Capture the cell that displays the provided text and extract its [X, Y] central coordinate. 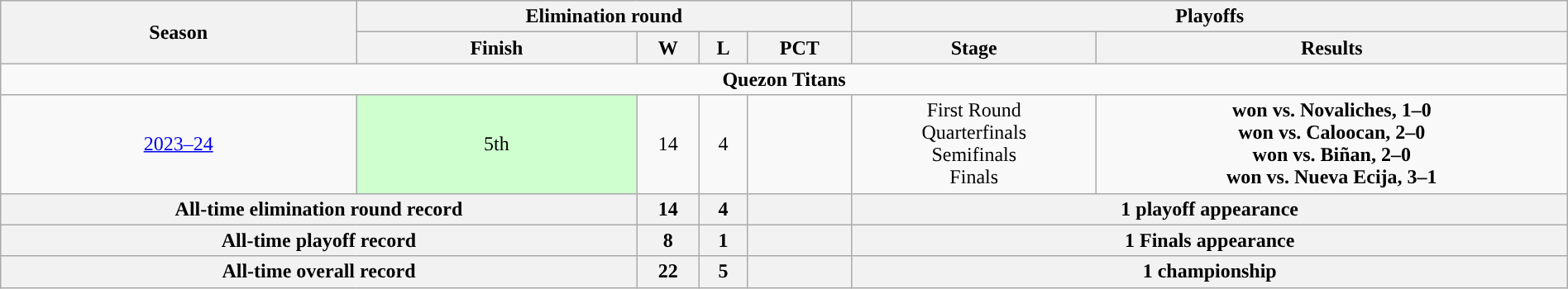
Elimination round [604, 17]
Stage [974, 48]
won vs. Novaliches, 1–0 won vs. Caloocan, 2–0 won vs. Biñan, 2–0 won vs. Nueva Ecija, 3–1 [1331, 144]
Finish [497, 48]
5 [723, 272]
1 championship [1209, 272]
1 playoff appearance [1209, 209]
1 Finals appearance [1209, 240]
5th [497, 144]
8 [668, 240]
1 [723, 240]
First Round Quarterfinals Semifinals Finals [974, 144]
Results [1331, 48]
W [668, 48]
22 [668, 272]
Playoffs [1209, 17]
Quezon Titans [784, 79]
Season [179, 32]
All-time elimination round record [319, 209]
All-time playoff record [319, 240]
L [723, 48]
All-time overall record [319, 272]
PCT [799, 48]
2023–24 [179, 144]
